Pinpoint the cell where the given text exists, returning its [X, Y] midpoint coordinate. 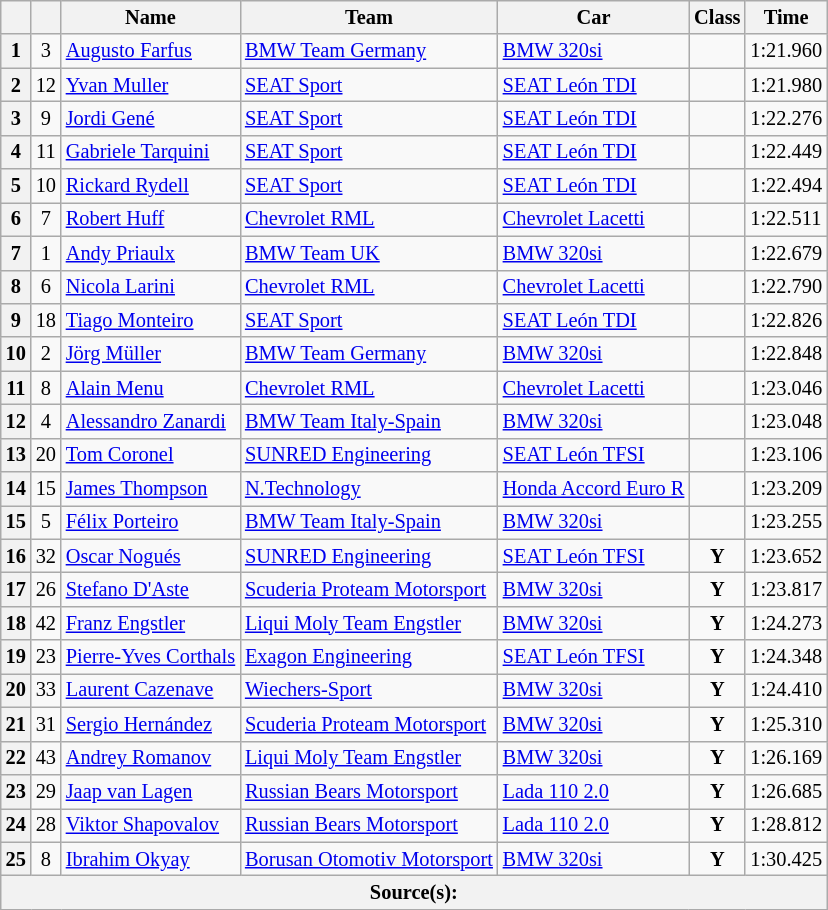
1:22.790 [786, 287]
Borusan Otomotiv Motorsport [369, 859]
N.Technology [369, 489]
1:21.960 [786, 51]
1:22.826 [786, 320]
25 [16, 859]
1:23.106 [786, 455]
Jörg Müller [150, 354]
Augusto Farfus [150, 51]
Class [717, 17]
43 [46, 758]
1:22.511 [786, 219]
Team [369, 17]
Alessandro Zanardi [150, 421]
Andrey Romanov [150, 758]
14 [16, 489]
Honda Accord Euro R [594, 489]
19 [16, 657]
1:26.169 [786, 758]
Robert Huff [150, 219]
1:24.273 [786, 623]
Franz Engstler [150, 623]
Sergio Hernández [150, 724]
1:22.679 [786, 253]
21 [16, 724]
1:26.685 [786, 791]
13 [16, 455]
1:23.255 [786, 522]
Alain Menu [150, 388]
Stefano D'Aste [150, 589]
1:22.449 [786, 152]
Viktor Shapovalov [150, 825]
1:30.425 [786, 859]
29 [46, 791]
Oscar Nogués [150, 556]
Rickard Rydell [150, 186]
26 [46, 589]
1:22.848 [786, 354]
James Thompson [150, 489]
1:22.276 [786, 118]
1:25.310 [786, 724]
Laurent Cazenave [150, 690]
Ibrahim Okyay [150, 859]
Exagon Engineering [369, 657]
1:23.817 [786, 589]
Tiago Monteiro [150, 320]
1:22.494 [786, 186]
Nicola Larini [150, 287]
Jordi Gené [150, 118]
1:24.348 [786, 657]
1:23.652 [786, 556]
Pierre-Yves Corthals [150, 657]
16 [16, 556]
1:23.048 [786, 421]
Félix Porteiro [150, 522]
17 [16, 589]
Andy Priaulx [150, 253]
BMW Team UK [369, 253]
28 [46, 825]
1:28.812 [786, 825]
Source(s): [414, 892]
1:23.046 [786, 388]
Wiechers-Sport [369, 690]
Tom Coronel [150, 455]
1:23.209 [786, 489]
Yvan Muller [150, 85]
1:24.410 [786, 690]
Name [150, 17]
Jaap van Lagen [150, 791]
Gabriele Tarquini [150, 152]
31 [46, 724]
Car [594, 17]
42 [46, 623]
22 [16, 758]
33 [46, 690]
1:21.980 [786, 85]
24 [16, 825]
Time [786, 17]
32 [46, 556]
